Identify which cell holds the provided text, then report its [x, y] central coordinate. 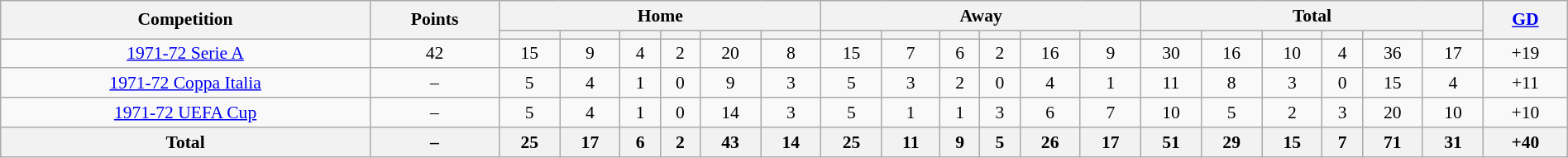
71 [1393, 141]
42 [434, 53]
Competition [185, 20]
1971-72 UEFA Cup [185, 113]
Away [981, 16]
+11 [1526, 83]
51 [1171, 141]
GD [1526, 20]
1971-72 Serie A [185, 53]
Points [434, 20]
43 [731, 141]
+10 [1526, 113]
29 [1232, 141]
+19 [1526, 53]
36 [1393, 53]
26 [1050, 141]
Home [660, 16]
1971-72 Coppa Italia [185, 83]
31 [1452, 141]
30 [1171, 53]
+40 [1526, 141]
